Capture the cell that displays the provided text and extract its (X, Y) central coordinate. 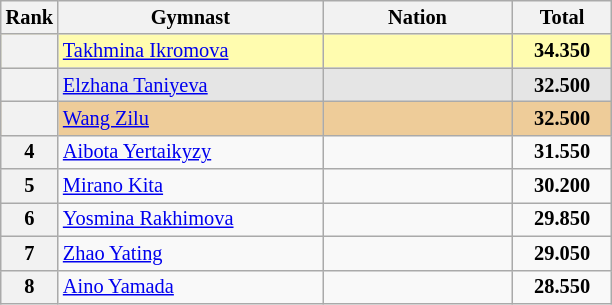
Elzhana Taniyeva (190, 85)
29.050 (562, 253)
Mirano Kita (190, 186)
4 (30, 152)
Aino Yamada (190, 287)
5 (30, 186)
8 (30, 287)
30.200 (562, 186)
Yosmina Rakhimova (190, 219)
34.350 (562, 51)
7 (30, 253)
Rank (30, 17)
Wang Zilu (190, 118)
29.850 (562, 219)
Nation (418, 17)
Zhao Yating (190, 253)
31.550 (562, 152)
Gymnast (190, 17)
Aibota Yertaikyzy (190, 152)
6 (30, 219)
Takhmina Ikromova (190, 51)
Total (562, 17)
28.550 (562, 287)
